From the cell containing the given text, extract its center point as [X, Y] coordinate. 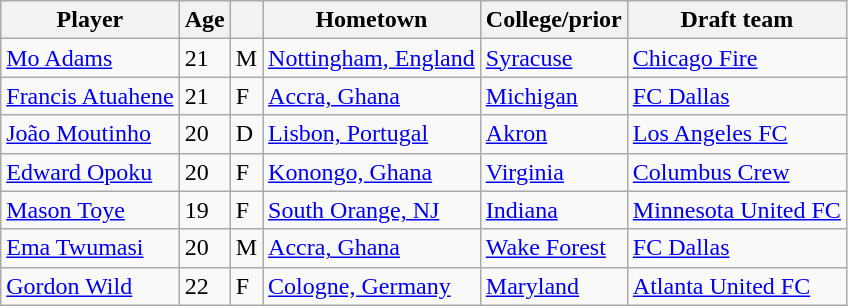
Francis Atuahene [90, 96]
Ema Twumasi [90, 248]
Gordon Wild [90, 286]
Mo Adams [90, 58]
Syracuse [554, 58]
Hometown [372, 20]
Draft team [736, 20]
Edward Opoku [90, 172]
Columbus Crew [736, 172]
Indiana [554, 210]
Player [90, 20]
Cologne, Germany [372, 286]
Minnesota United FC [736, 210]
Age [204, 20]
Mason Toye [90, 210]
Virginia [554, 172]
22 [204, 286]
Nottingham, England [372, 58]
Michigan [554, 96]
19 [204, 210]
College/prior [554, 20]
Wake Forest [554, 248]
Chicago Fire [736, 58]
Atlanta United FC [736, 286]
South Orange, NJ [372, 210]
Konongo, Ghana [372, 172]
Maryland [554, 286]
D [246, 134]
Akron [554, 134]
Los Angeles FC [736, 134]
Lisbon, Portugal [372, 134]
João Moutinho [90, 134]
